Determine the [X, Y] coordinate at the center of the cell enclosing the given text.  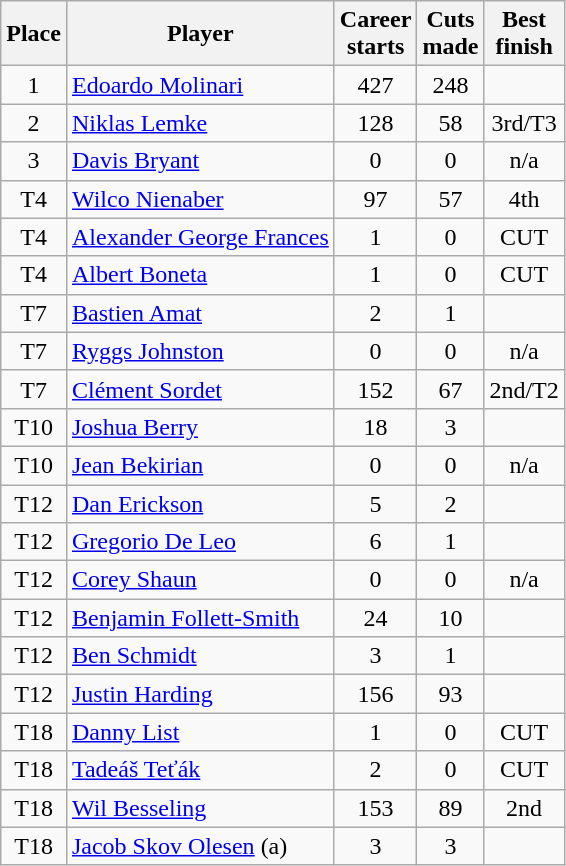
Dan Erickson [200, 503]
Niklas Lemke [200, 123]
Gregorio De Leo [200, 542]
Clément Sordet [200, 389]
Bastien Amat [200, 313]
Player [200, 34]
24 [376, 618]
248 [450, 85]
Alexander George Frances [200, 237]
Joshua Berry [200, 427]
93 [450, 694]
3rd/T3 [524, 123]
4th [524, 199]
10 [450, 618]
Benjamin Follett-Smith [200, 618]
5 [376, 503]
427 [376, 85]
Place [34, 34]
Danny List [200, 732]
Ben Schmidt [200, 656]
Wil Besseling [200, 808]
Davis Bryant [200, 161]
18 [376, 427]
Ryggs Johnston [200, 351]
Corey Shaun [200, 580]
152 [376, 389]
128 [376, 123]
Justin Harding [200, 694]
67 [450, 389]
Cutsmade [450, 34]
Edoardo Molinari [200, 85]
Tadeáš Teťák [200, 770]
2nd [524, 808]
Wilco Nienaber [200, 199]
2nd/T2 [524, 389]
97 [376, 199]
6 [376, 542]
153 [376, 808]
156 [376, 694]
57 [450, 199]
Albert Boneta [200, 275]
Career starts [376, 34]
89 [450, 808]
Jacob Skov Olesen (a) [200, 846]
Bestfinish [524, 34]
Jean Bekirian [200, 465]
58 [450, 123]
